Extract the (x, y) coordinate from the center of the cell holding the provided text.  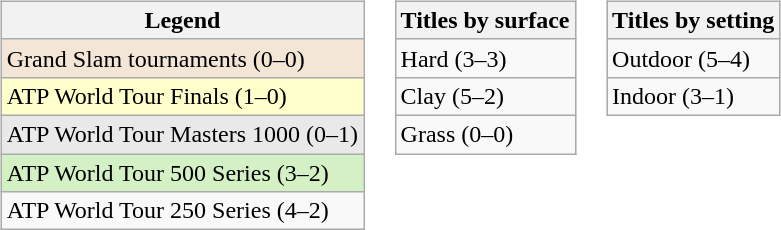
Outdoor (5–4) (694, 58)
Titles by setting (694, 20)
ATP World Tour Finals (1–0) (182, 96)
Legend (182, 20)
Grass (0–0) (485, 134)
ATP World Tour 500 Series (3–2) (182, 173)
Indoor (3–1) (694, 96)
Titles by surface (485, 20)
Hard (3–3) (485, 58)
ATP World Tour Masters 1000 (0–1) (182, 134)
Grand Slam tournaments (0–0) (182, 58)
ATP World Tour 250 Series (4–2) (182, 211)
Clay (5–2) (485, 96)
